Extract the (X, Y) coordinate from the center of the cell holding the provided text.  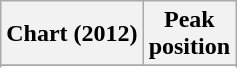
Peakposition (189, 34)
Chart (2012) (72, 34)
